Return the (X, Y) coordinate for the center point of the cell that contains the specified text.  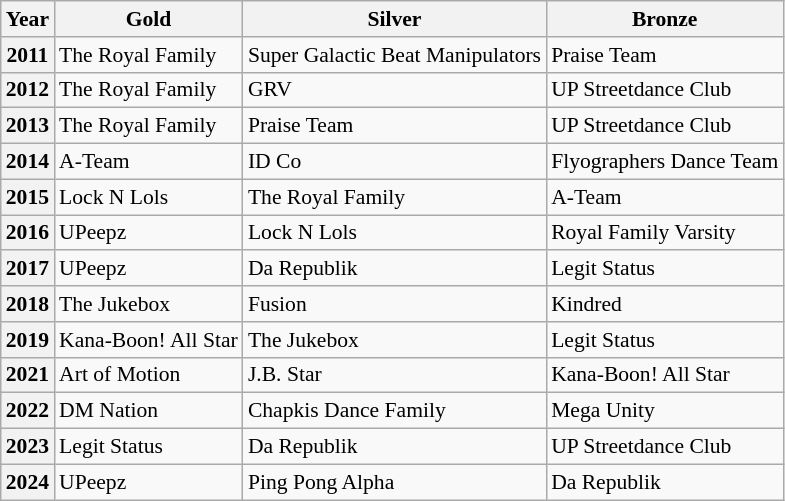
Mega Unity (664, 411)
Royal Family Varsity (664, 233)
J.B. Star (394, 375)
ID Co (394, 162)
2016 (28, 233)
Flyographers Dance Team (664, 162)
Year (28, 19)
2021 (28, 375)
2018 (28, 304)
Fusion (394, 304)
2011 (28, 55)
GRV (394, 90)
Kindred (664, 304)
2019 (28, 340)
Ping Pong Alpha (394, 482)
Silver (394, 19)
2023 (28, 447)
2015 (28, 197)
Chapkis Dance Family (394, 411)
Gold (148, 19)
2012 (28, 90)
2022 (28, 411)
2017 (28, 269)
Super Galactic Beat Manipulators (394, 55)
Bronze (664, 19)
2024 (28, 482)
2014 (28, 162)
DM Nation (148, 411)
Art of Motion (148, 375)
2013 (28, 126)
